Identify which cell holds the provided text, then report its (X, Y) central coordinate. 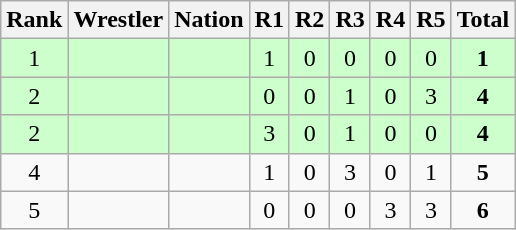
R2 (309, 20)
R1 (269, 20)
R5 (431, 20)
R3 (350, 20)
R4 (390, 20)
Rank (34, 20)
Wrestler (118, 20)
6 (483, 210)
Nation (209, 20)
Total (483, 20)
